From the cell containing the given text, extract its center point as (x, y) coordinate. 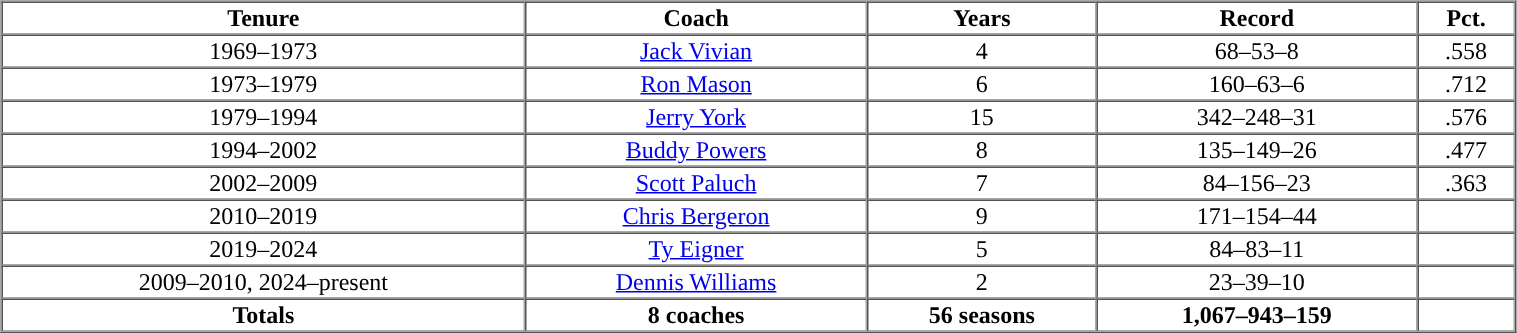
Totals (264, 314)
.558 (1466, 50)
160–63–6 (1257, 84)
2 (982, 282)
56 seasons (982, 314)
Chris Bergeron (696, 216)
Jerry York (696, 116)
1969–1973 (264, 50)
15 (982, 116)
Tenure (264, 18)
171–154–44 (1257, 216)
Coach (696, 18)
2002–2009 (264, 182)
5 (982, 248)
135–149–26 (1257, 150)
Ty Eigner (696, 248)
Jack Vivian (696, 50)
1973–1979 (264, 84)
2019–2024 (264, 248)
8 (982, 150)
23–39–10 (1257, 282)
.712 (1466, 84)
.363 (1466, 182)
Ron Mason (696, 84)
Scott Paluch (696, 182)
1994–2002 (264, 150)
6 (982, 84)
342–248–31 (1257, 116)
4 (982, 50)
1,067–943–159 (1257, 314)
9 (982, 216)
.477 (1466, 150)
7 (982, 182)
68–53–8 (1257, 50)
.576 (1466, 116)
8 coaches (696, 314)
84–83–11 (1257, 248)
Buddy Powers (696, 150)
2009–2010, 2024–present (264, 282)
Pct. (1466, 18)
Years (982, 18)
84–156–23 (1257, 182)
Record (1257, 18)
1979–1994 (264, 116)
2010–2019 (264, 216)
Dennis Williams (696, 282)
